Scan for the cell matching the given text and deliver its (X, Y) coordinate at center. 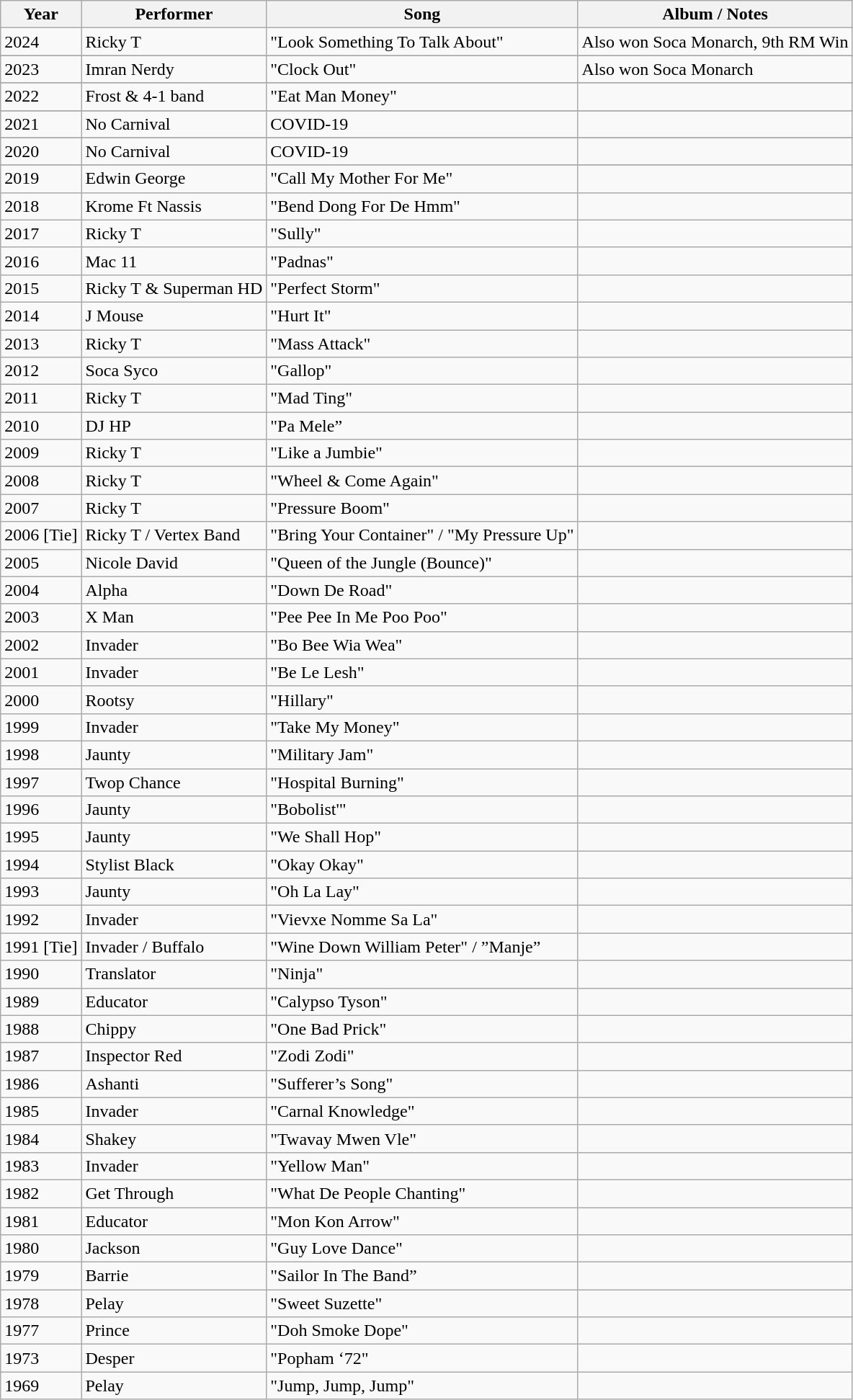
1973 (41, 1358)
1985 (41, 1111)
1994 (41, 865)
"Take My Money" (422, 727)
1981 (41, 1221)
Desper (174, 1358)
Prince (174, 1331)
"Zodi Zodi" (422, 1056)
"Gallop" (422, 371)
2010 (41, 426)
1982 (41, 1193)
Nicole David (174, 563)
J Mouse (174, 316)
1983 (41, 1166)
"Wine Down William Peter" / ”Manje” (422, 947)
Soca Syco (174, 371)
"Bo Bee Wia Wea" (422, 645)
"Be Le Lesh" (422, 672)
"Eat Man Money" (422, 97)
"Yellow Man" (422, 1166)
"Jump, Jump, Jump" (422, 1386)
"Sully" (422, 233)
2020 (41, 151)
"Sufferer’s Song" (422, 1084)
Album / Notes (715, 14)
2011 (41, 398)
2012 (41, 371)
2007 (41, 508)
1991 [Tie] (41, 947)
2016 (41, 261)
"Hospital Burning" (422, 782)
"Wheel & Come Again" (422, 481)
Krome Ft Nassis (174, 206)
2014 (41, 316)
1989 (41, 1002)
"Mad Ting" (422, 398)
"Ninja" (422, 974)
"Bring Your Container" / "My Pressure Up" (422, 535)
2015 (41, 288)
2000 (41, 700)
Twop Chance (174, 782)
Jackson (174, 1249)
"Vievxe Nomme Sa La" (422, 919)
1999 (41, 727)
Barrie (174, 1276)
"Like a Jumbie" (422, 453)
"Mass Attack" (422, 344)
"Queen of the Jungle (Bounce)" (422, 563)
Alpha (174, 590)
1988 (41, 1029)
2008 (41, 481)
1992 (41, 919)
1995 (41, 837)
"Clock Out" (422, 69)
Ricky T / Vertex Band (174, 535)
Get Through (174, 1193)
1984 (41, 1138)
1990 (41, 974)
Edwin George (174, 179)
Performer (174, 14)
1987 (41, 1056)
Invader / Buffalo (174, 947)
"Guy Love Dance" (422, 1249)
Stylist Black (174, 865)
"We Shall Hop" (422, 837)
Imran Nerdy (174, 69)
"Look Something To Talk About" (422, 42)
1980 (41, 1249)
1993 (41, 892)
1979 (41, 1276)
X Man (174, 617)
"Okay Okay" (422, 865)
2005 (41, 563)
"Popham ‘72" (422, 1358)
"Perfect Storm" (422, 288)
1997 (41, 782)
Translator (174, 974)
2003 (41, 617)
"Twavay Mwen Vle" (422, 1138)
Frost & 4-1 band (174, 97)
2009 (41, 453)
1998 (41, 754)
"Down De Road" (422, 590)
"Bend Dong For De Hmm" (422, 206)
2006 [Tie] (41, 535)
Rootsy (174, 700)
2002 (41, 645)
"Padnas" (422, 261)
1977 (41, 1331)
Song (422, 14)
"Sailor In The Band” (422, 1276)
Chippy (174, 1029)
2004 (41, 590)
"Hillary" (422, 700)
Also won Soca Monarch (715, 69)
"Hurt It" (422, 316)
Shakey (174, 1138)
2001 (41, 672)
"Call My Mother For Me" (422, 179)
2022 (41, 97)
Ricky T & Superman HD (174, 288)
Also won Soca Monarch, 9th RM Win (715, 42)
DJ HP (174, 426)
2021 (41, 124)
Year (41, 14)
Inspector Red (174, 1056)
"Sweet Suzette" (422, 1303)
1996 (41, 810)
2023 (41, 69)
2017 (41, 233)
Mac 11 (174, 261)
"Military Jam" (422, 754)
2019 (41, 179)
"Pee Pee In Me Poo Poo" (422, 617)
"Calypso Tyson" (422, 1002)
"Carnal Knowledge" (422, 1111)
1986 (41, 1084)
"Oh La Lay" (422, 892)
"Pressure Boom" (422, 508)
2013 (41, 344)
"One Bad Prick" (422, 1029)
2024 (41, 42)
"Bobolist'" (422, 810)
1969 (41, 1386)
"Pa Mele” (422, 426)
Ashanti (174, 1084)
"Mon Kon Arrow" (422, 1221)
1978 (41, 1303)
"Doh Smoke Dope" (422, 1331)
2018 (41, 206)
"What De People Chanting" (422, 1193)
